For the text-containing cell, return its midpoint in [X, Y] coordinate format. 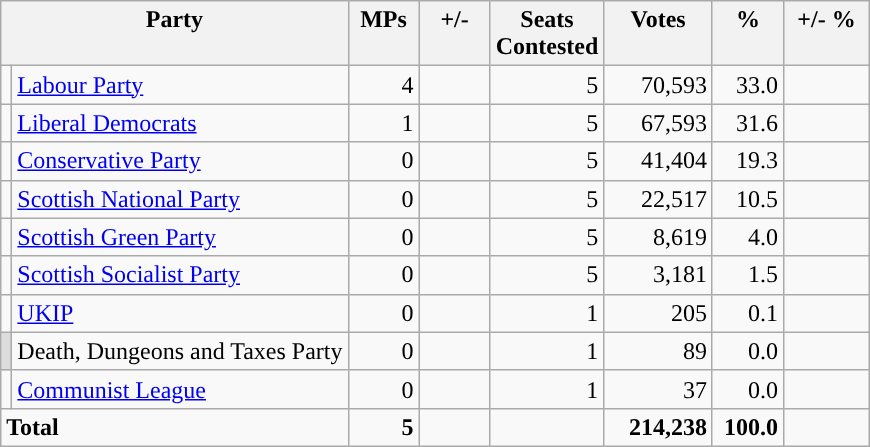
Liberal Democrats [180, 123]
19.3 [748, 161]
100.0 [748, 427]
+/- [454, 34]
3,181 [658, 275]
37 [658, 389]
41,404 [658, 161]
Death, Dungeons and Taxes Party [180, 351]
+/- % [826, 34]
Total [174, 427]
214,238 [658, 427]
22,517 [658, 199]
Seats Contested [547, 34]
67,593 [658, 123]
Communist League [180, 389]
Labour Party [180, 85]
Scottish Socialist Party [180, 275]
Votes [658, 34]
0.1 [748, 313]
4 [384, 85]
10.5 [748, 199]
UKIP [180, 313]
31.6 [748, 123]
8,619 [658, 237]
Conservative Party [180, 161]
Scottish Green Party [180, 237]
33.0 [748, 85]
70,593 [658, 85]
MPs [384, 34]
% [748, 34]
Scottish National Party [180, 199]
1.5 [748, 275]
Party [174, 34]
4.0 [748, 237]
89 [658, 351]
205 [658, 313]
